Search for the cell housing the specified text and yield its [X, Y] center coordinate. 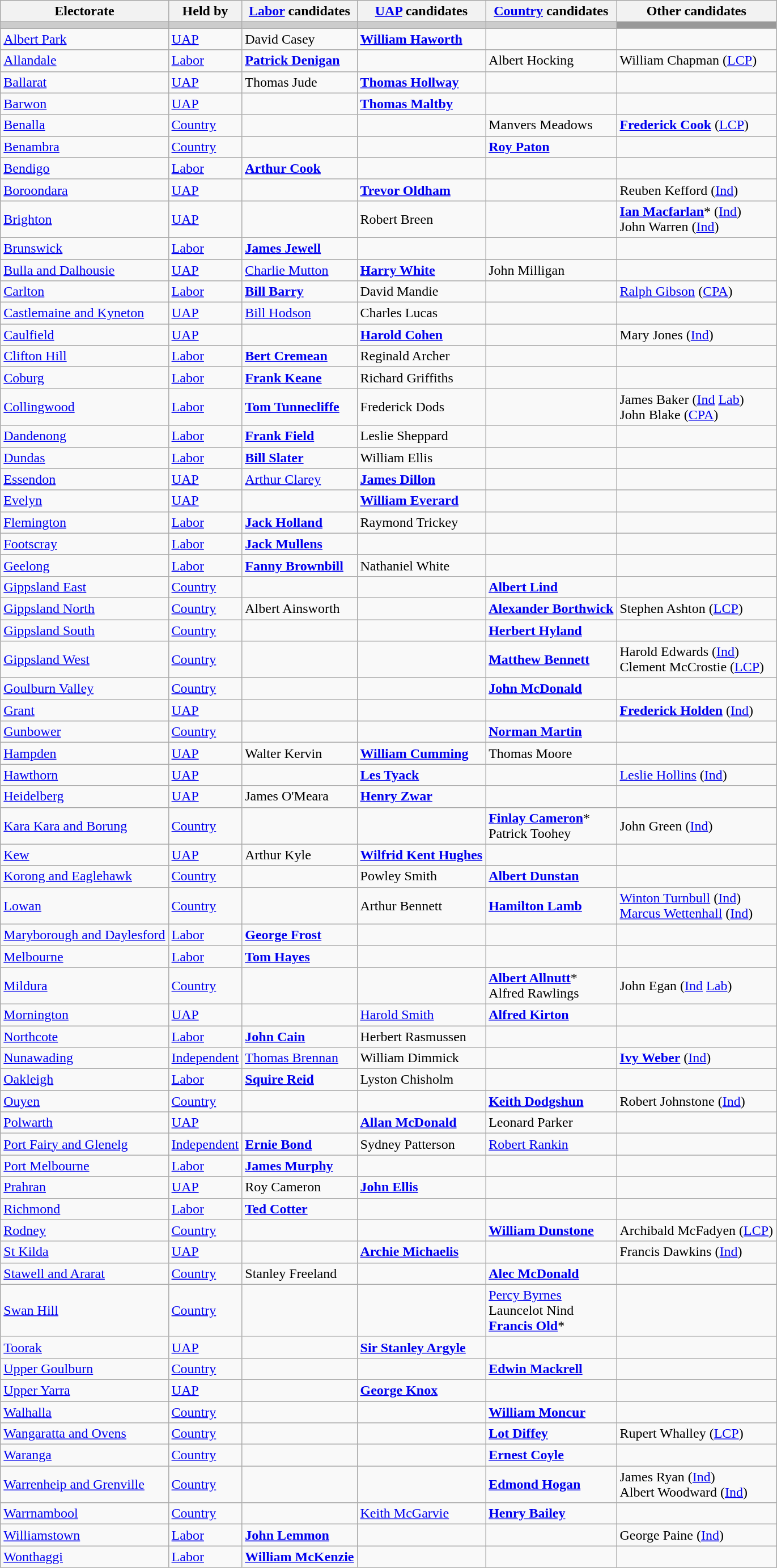
Raymond Trickey [422, 522]
George Knox [422, 1390]
Port Fairy and Glenelg [84, 1144]
Albert Lind [551, 587]
Stephen Ashton (LCP) [697, 608]
George Paine (Ind) [697, 1535]
Waranga [84, 1455]
Gunbower [84, 732]
Herbert Rasmussen [422, 1036]
Boroondara [84, 190]
Gippsland North [84, 608]
Mildura [84, 986]
Arthur Cook [299, 168]
Sydney Patterson [422, 1144]
Upper Yarra [84, 1390]
Percy Byrnes Launcelot Nind Francis Old* [551, 1310]
John Cain [299, 1036]
St Kilda [84, 1252]
Walhalla [84, 1412]
Hamilton Lamb [551, 905]
Country candidates [551, 11]
Robert Rankin [551, 1144]
John Egan (Ind Lab) [697, 986]
Ernie Bond [299, 1144]
Lyston Chisholm [422, 1080]
Herbert Hyland [551, 630]
William Ellis [422, 458]
Edmond Hogan [551, 1484]
Nunawading [84, 1058]
Mary Jones (Ind) [697, 335]
Clifton Hill [84, 356]
James Jewell [299, 248]
Thomas Jude [299, 82]
William Haworth [422, 39]
Harry White [422, 270]
Charles Lucas [422, 313]
John Lemmon [299, 1535]
Trevor Oldham [422, 190]
Thomas Brennan [299, 1058]
Richard Griffiths [422, 378]
Kara Kara and Borung [84, 826]
Frank Keane [299, 378]
Alexander Borthwick [551, 608]
Wilfrid Kent Hughes [422, 855]
Carlton [84, 292]
Winton Turnbull (Ind) Marcus Wettenhall (Ind) [697, 905]
Footscray [84, 544]
Williamstown [84, 1535]
Gippsland West [84, 659]
Alec McDonald [551, 1273]
Richmond [84, 1209]
Squire Reid [299, 1080]
James Baker (Ind Lab) John Blake (CPA) [697, 407]
Leonard Parker [551, 1123]
Evelyn [84, 501]
Warrenheip and Grenville [84, 1484]
James Ryan (Ind) Albert Woodward (Ind) [697, 1484]
Labor candidates [299, 11]
Bill Barry [299, 292]
Castlemaine and Kyneton [84, 313]
Keith McGarvie [422, 1514]
Albert Dunstan [551, 876]
Ted Cotter [299, 1209]
Lot Diffey [551, 1434]
James Dillon [422, 479]
Reuben Kefford (Ind) [697, 190]
Bendigo [84, 168]
Wonthaggi [84, 1557]
Frederick Holden (Ind) [697, 710]
Bert Cremean [299, 356]
Frederick Cook (LCP) [697, 125]
Archibald McFadyen (LCP) [697, 1230]
Charlie Mutton [299, 270]
Manvers Meadows [551, 125]
Oakleigh [84, 1080]
Wangaratta and Ovens [84, 1434]
Walter Kervin [299, 753]
Caulfield [84, 335]
John Milligan [551, 270]
Albert Allnutt* Alfred Rawlings [551, 986]
Harold Cohen [422, 335]
Jack Holland [299, 522]
Robert Johnstone (Ind) [697, 1101]
David Mandie [422, 292]
Bill Hodson [299, 313]
Collingwood [84, 407]
David Casey [299, 39]
Upper Goulburn [84, 1369]
Albert Park [84, 39]
Gippsland South [84, 630]
Albert Hocking [551, 61]
Tom Tunnecliffe [299, 407]
Maryborough and Daylesford [84, 935]
Korong and Eaglehawk [84, 876]
Albert Ainsworth [299, 608]
Powley Smith [422, 876]
Sir Stanley Argyle [422, 1347]
Benambra [84, 147]
Rupert Whalley (LCP) [697, 1434]
Benalla [84, 125]
John Green (Ind) [697, 826]
Harold Edwards (Ind) Clement McCrostie (LCP) [697, 659]
Roy Paton [551, 147]
Dandenong [84, 436]
Hampden [84, 753]
George Frost [299, 935]
Archie Michaelis [422, 1252]
Brunswick [84, 248]
Flemington [84, 522]
Gippsland East [84, 587]
William McKenzie [299, 1557]
Fanny Brownbill [299, 565]
Port Melbourne [84, 1166]
James O'Meara [299, 796]
Arthur Kyle [299, 855]
Leslie Sheppard [422, 436]
Heidelberg [84, 796]
Allan McDonald [422, 1123]
Goulburn Valley [84, 689]
Other candidates [697, 11]
Grant [84, 710]
Mornington [84, 1015]
Patrick Denigan [299, 61]
William Everard [422, 501]
Geelong [84, 565]
Alfred Kirton [551, 1015]
William Moncur [551, 1412]
Roy Cameron [299, 1187]
Warrnambool [84, 1514]
UAP candidates [422, 11]
Nathaniel White [422, 565]
Arthur Bennett [422, 905]
Henry Bailey [551, 1514]
Allandale [84, 61]
Barwon [84, 104]
Matthew Bennett [551, 659]
Francis Dawkins (Ind) [697, 1252]
James Murphy [299, 1166]
Jack Mullens [299, 544]
Thomas Hollway [422, 82]
Coburg [84, 378]
William Dimmick [422, 1058]
Reginald Archer [422, 356]
Bill Slater [299, 458]
Frank Field [299, 436]
Leslie Hollins (Ind) [697, 775]
Polwarth [84, 1123]
John McDonald [551, 689]
Bulla and Dalhousie [84, 270]
Thomas Maltby [422, 104]
Robert Breen [422, 219]
Held by [205, 11]
Ouyen [84, 1101]
Melbourne [84, 956]
Toorak [84, 1347]
Ian Macfarlan* (Ind) John Warren (Ind) [697, 219]
Ivy Weber (Ind) [697, 1058]
Northcote [84, 1036]
Keith Dodgshun [551, 1101]
Dundas [84, 458]
William Cumming [422, 753]
Essendon [84, 479]
Electorate [84, 11]
Ernest Coyle [551, 1455]
William Dunstone [551, 1230]
Ralph Gibson (CPA) [697, 292]
Henry Zwar [422, 796]
Frederick Dods [422, 407]
Arthur Clarey [299, 479]
Brighton [84, 219]
Norman Martin [551, 732]
Kew [84, 855]
Hawthorn [84, 775]
John Ellis [422, 1187]
Les Tyack [422, 775]
Ballarat [84, 82]
William Chapman (LCP) [697, 61]
Thomas Moore [551, 753]
Finlay Cameron* Patrick Toohey [551, 826]
Rodney [84, 1230]
Edwin Mackrell [551, 1369]
Prahran [84, 1187]
Stawell and Ararat [84, 1273]
Harold Smith [422, 1015]
Swan Hill [84, 1310]
Tom Hayes [299, 956]
Stanley Freeland [299, 1273]
Lowan [84, 905]
